Identify which cell holds the provided text, then report its (x, y) central coordinate. 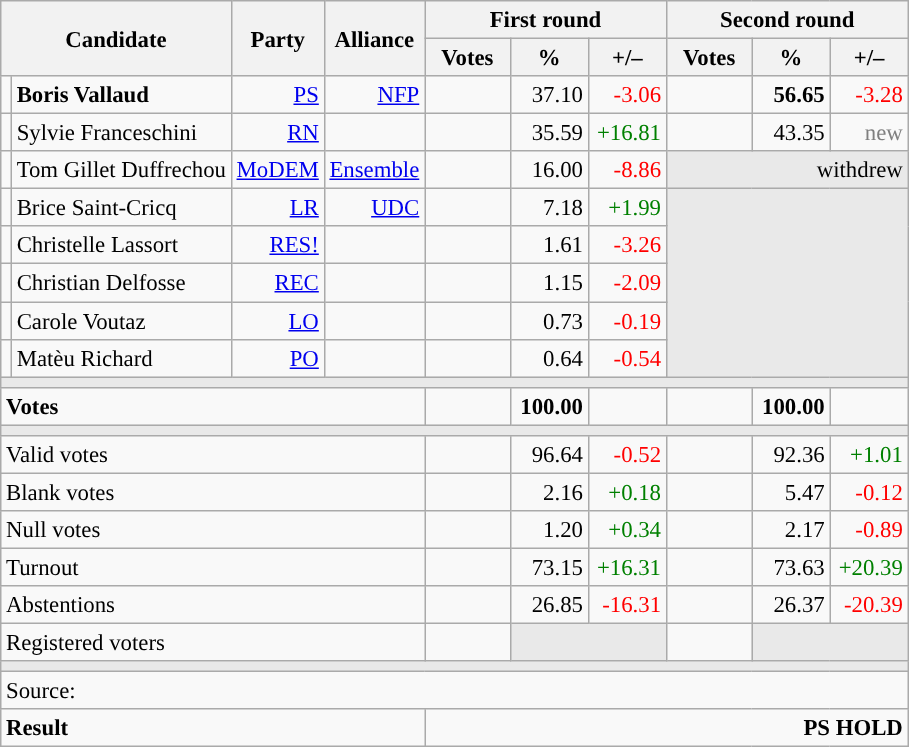
-0.12 (869, 492)
96.64 (549, 455)
Source: (454, 691)
+0.34 (627, 530)
Christelle Lassort (121, 245)
-20.39 (869, 605)
-0.54 (627, 358)
Matèu Richard (121, 358)
MoDEM (278, 170)
+1.01 (869, 455)
Party (278, 38)
PS HOLD (667, 728)
+1.99 (627, 208)
1.20 (549, 530)
56.65 (791, 95)
RES! (278, 245)
withdrew (787, 170)
RN (278, 133)
Christian Delfosse (121, 283)
Second round (787, 20)
Alliance (374, 38)
-0.19 (627, 321)
2.17 (791, 530)
PS (278, 95)
Brice Saint-Cricq (121, 208)
-3.28 (869, 95)
PO (278, 358)
-16.31 (627, 605)
43.35 (791, 133)
26.85 (549, 605)
+0.18 (627, 492)
-2.09 (627, 283)
Result (213, 728)
NFP (374, 95)
35.59 (549, 133)
73.63 (791, 567)
First round (546, 20)
-0.89 (869, 530)
+16.31 (627, 567)
Turnout (213, 567)
2.16 (549, 492)
Abstentions (213, 605)
+16.81 (627, 133)
Candidate (116, 38)
LO (278, 321)
1.61 (549, 245)
92.36 (791, 455)
7.18 (549, 208)
Null votes (213, 530)
0.73 (549, 321)
Tom Gillet Duffrechou (121, 170)
-3.26 (627, 245)
new (869, 133)
-8.86 (627, 170)
Blank votes (213, 492)
26.37 (791, 605)
REC (278, 283)
Registered voters (213, 643)
UDC (374, 208)
+20.39 (869, 567)
LR (278, 208)
Valid votes (213, 455)
37.10 (549, 95)
Carole Voutaz (121, 321)
-0.52 (627, 455)
Ensemble (374, 170)
Boris Vallaud (121, 95)
0.64 (549, 358)
1.15 (549, 283)
73.15 (549, 567)
16.00 (549, 170)
5.47 (791, 492)
Sylvie Franceschini (121, 133)
-3.06 (627, 95)
